For the text-containing cell, return its midpoint in [x, y] coordinate format. 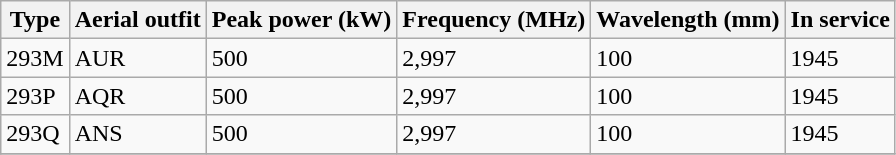
ANS [138, 134]
Aerial outfit [138, 20]
293Q [35, 134]
AUR [138, 58]
Wavelength (mm) [688, 20]
Frequency (MHz) [494, 20]
Type [35, 20]
293P [35, 96]
293M [35, 58]
Peak power (kW) [302, 20]
In service [840, 20]
AQR [138, 96]
